Locate the cell with the specified text and output its (x, y) center coordinate. 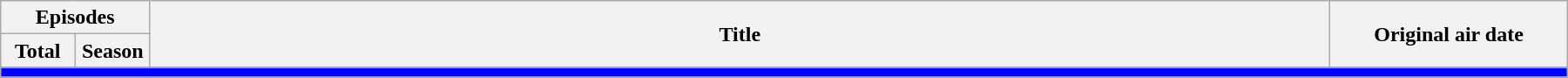
Season (112, 51)
Episodes (75, 18)
Total (37, 51)
Original air date (1449, 34)
Title (740, 34)
